Determine the [x, y] coordinate at the center of the cell enclosing the given text.  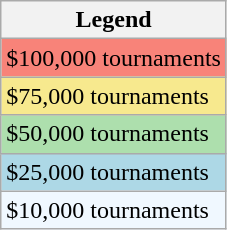
$75,000 tournaments [114, 96]
$25,000 tournaments [114, 172]
$100,000 tournaments [114, 58]
$50,000 tournaments [114, 134]
Legend [114, 20]
$10,000 tournaments [114, 210]
